For the text-containing cell, return its midpoint in [x, y] coordinate format. 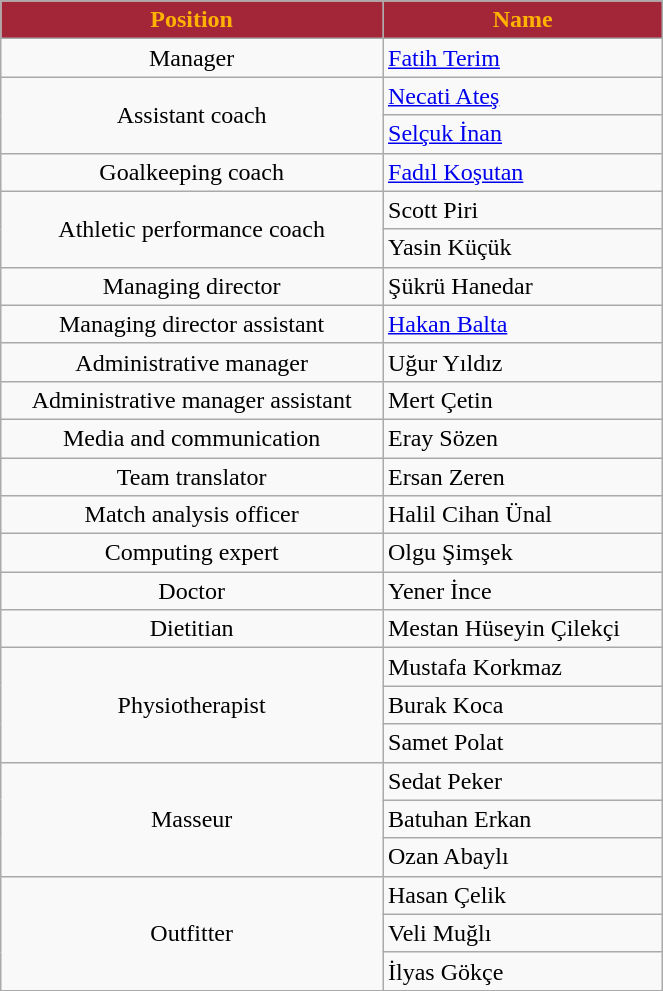
Yasin Küçük [522, 248]
İlyas Gökçe [522, 971]
Outfitter [192, 933]
Şükrü Hanedar [522, 286]
Uğur Yıldız [522, 362]
Fadıl Koşutan [522, 172]
Managing director [192, 286]
Position [192, 20]
Manager [192, 58]
Yener İnce [522, 591]
Batuhan Erkan [522, 819]
Samet Polat [522, 743]
Administrative manager assistant [192, 400]
Goalkeeping coach [192, 172]
Necati Ateş [522, 96]
Computing expert [192, 553]
Athletic performance coach [192, 229]
Olgu Şimşek [522, 553]
Media and communication [192, 438]
Managing director assistant [192, 324]
Dietitian [192, 629]
Hakan Balta [522, 324]
Mert Çetin [522, 400]
Ersan Zeren [522, 477]
Name [522, 20]
Ozan Abaylı [522, 857]
Fatih Terim [522, 58]
Eray Sözen [522, 438]
Administrative manager [192, 362]
Hasan Çelik [522, 895]
Selçuk İnan [522, 134]
Masseur [192, 819]
Team translator [192, 477]
Scott Piri [522, 210]
Sedat Peker [522, 781]
Physiotherapist [192, 705]
Assistant coach [192, 115]
Mustafa Korkmaz [522, 667]
Halil Cihan Ünal [522, 515]
Veli Muğlı [522, 933]
Doctor [192, 591]
Mestan Hüseyin Çilekçi [522, 629]
Burak Koca [522, 705]
Match analysis officer [192, 515]
